Determine the [x, y] coordinate at the center of the cell enclosing the given text.  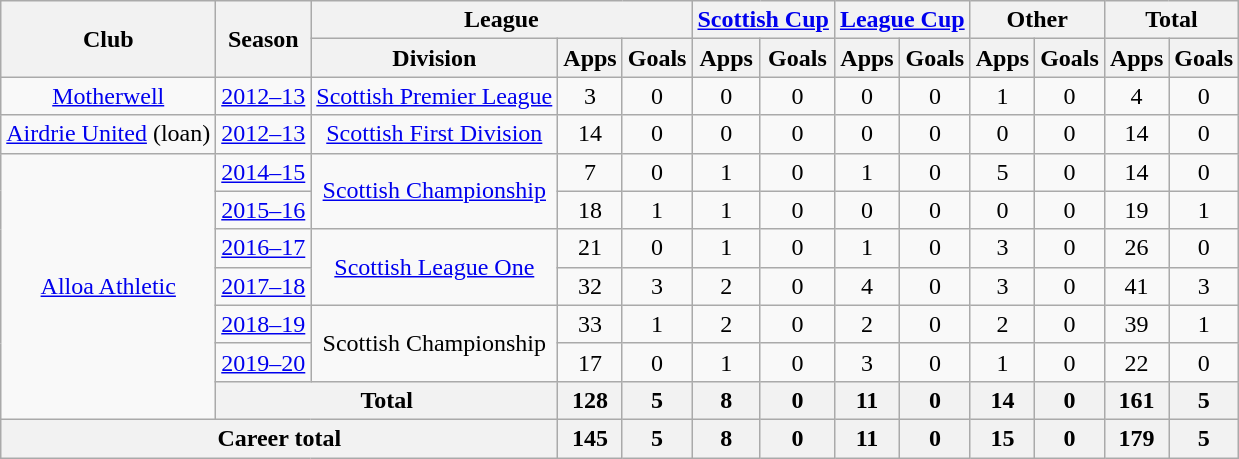
Club [108, 39]
7 [590, 172]
41 [1136, 286]
Other [1037, 20]
Scottish League One [434, 267]
2014–15 [264, 172]
Scottish Premier League [434, 96]
League [502, 20]
2017–18 [264, 286]
161 [1136, 400]
17 [590, 362]
2019–20 [264, 362]
Alloa Athletic [108, 286]
33 [590, 324]
26 [1136, 248]
Season [264, 39]
15 [1002, 438]
145 [590, 438]
Scottish Cup [763, 20]
19 [1136, 210]
Motherwell [108, 96]
32 [590, 286]
2015–16 [264, 210]
179 [1136, 438]
22 [1136, 362]
2016–17 [264, 248]
Scottish First Division [434, 134]
Division [434, 58]
21 [590, 248]
128 [590, 400]
39 [1136, 324]
Airdrie United (loan) [108, 134]
18 [590, 210]
League Cup [902, 20]
2018–19 [264, 324]
Career total [280, 438]
